Find where the given text appears and provide that cell's center as [X, Y] coordinate. 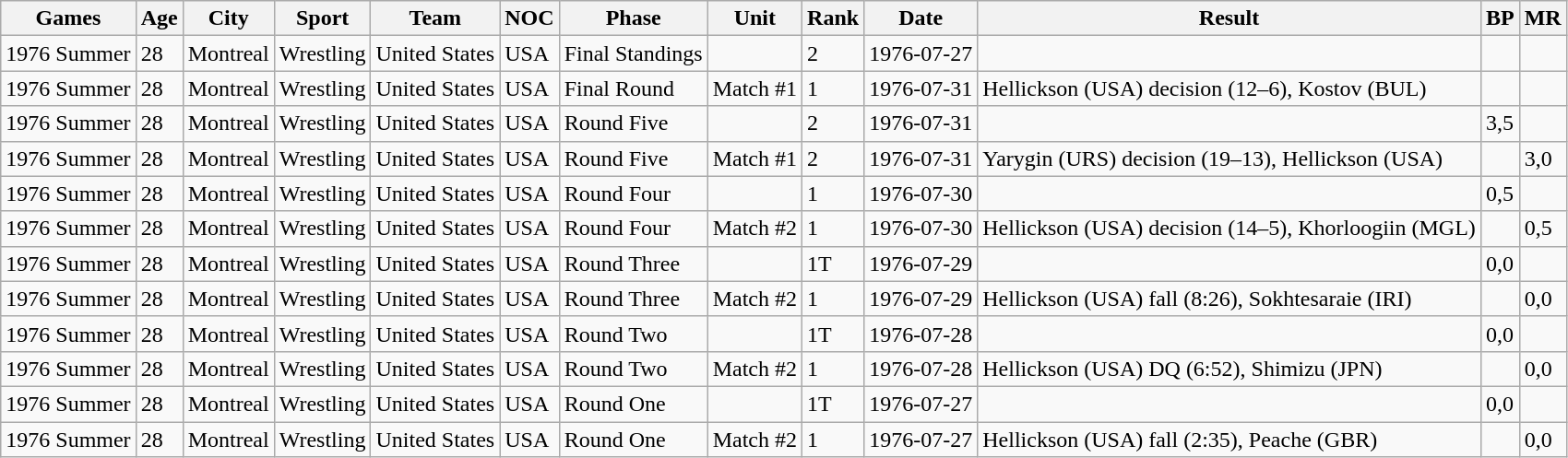
Hellickson (USA) decision (14–5), Khorloogiin (MGL) [1229, 229]
Hellickson (USA) fall (2:35), Peache (GBR) [1229, 440]
Result [1229, 18]
Final Round [633, 88]
Yarygin (URS) decision (19–13), Hellickson (USA) [1229, 159]
BP [1500, 18]
Rank [834, 18]
Games [68, 18]
Hellickson (USA) decision (12–6), Kostov (BUL) [1229, 88]
Final Standings [633, 53]
Hellickson (USA) fall (8:26), Sokhtesaraie (IRI) [1229, 299]
Unit [754, 18]
3,0 [1542, 159]
City [229, 18]
Phase [633, 18]
Date [921, 18]
3,5 [1500, 123]
Age [159, 18]
Sport [323, 18]
Hellickson (USA) DQ (6:52), Shimizu (JPN) [1229, 369]
Team [435, 18]
MR [1542, 18]
NOC [529, 18]
